Detect which cell encompasses the target text, then output its (X, Y) center coordinate. 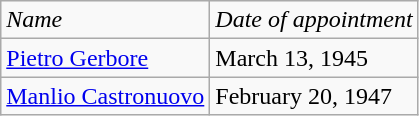
Manlio Castronuovo (106, 96)
March 13, 1945 (314, 58)
Name (106, 20)
Pietro Gerbore (106, 58)
Date of appointment (314, 20)
February 20, 1947 (314, 96)
